Extract the [x, y] coordinate from the center of the cell holding the provided text.  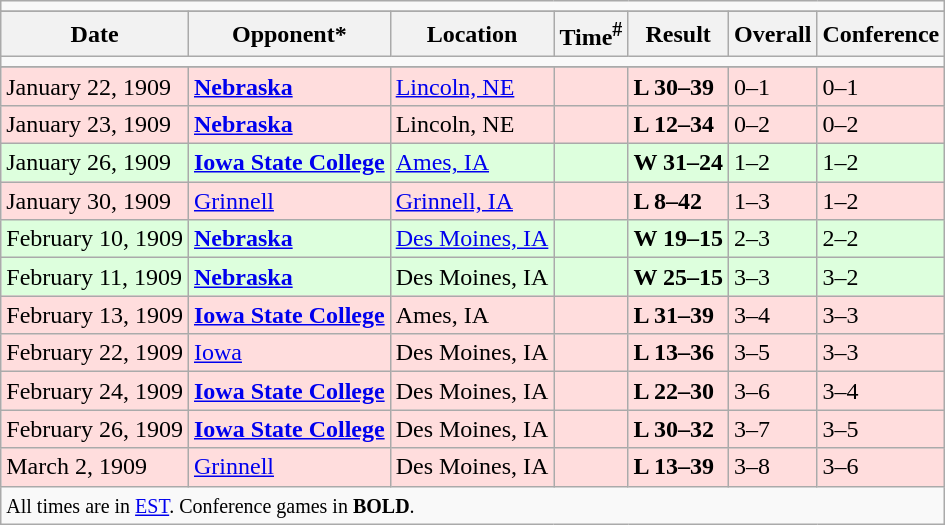
February 13, 1909 [95, 315]
February 26, 1909 [95, 429]
January 22, 1909 [95, 86]
Overall [772, 34]
Result [678, 34]
February 10, 1909 [95, 239]
Grinnell, IA [472, 201]
1–3 [772, 201]
W 19–15 [678, 239]
March 2, 1909 [95, 467]
February 24, 1909 [95, 391]
2–3 [772, 239]
Time# [591, 34]
Opponent* [289, 34]
3–7 [772, 429]
L 31–39 [678, 315]
January 30, 1909 [95, 201]
L 12–34 [678, 124]
L 22–30 [678, 391]
Iowa [289, 353]
January 23, 1909 [95, 124]
Conference [881, 34]
Date [95, 34]
L 13–36 [678, 353]
January 26, 1909 [95, 163]
Location [472, 34]
February 22, 1909 [95, 353]
L 13–39 [678, 467]
L 30–39 [678, 86]
L 8–42 [678, 201]
L 30–32 [678, 429]
3–8 [772, 467]
February 11, 1909 [95, 277]
All times are in EST. Conference games in BOLD. [473, 505]
W 25–15 [678, 277]
W 31–24 [678, 163]
2–2 [881, 239]
3–2 [881, 277]
